Return [x, y] of the center of cell containing provided text 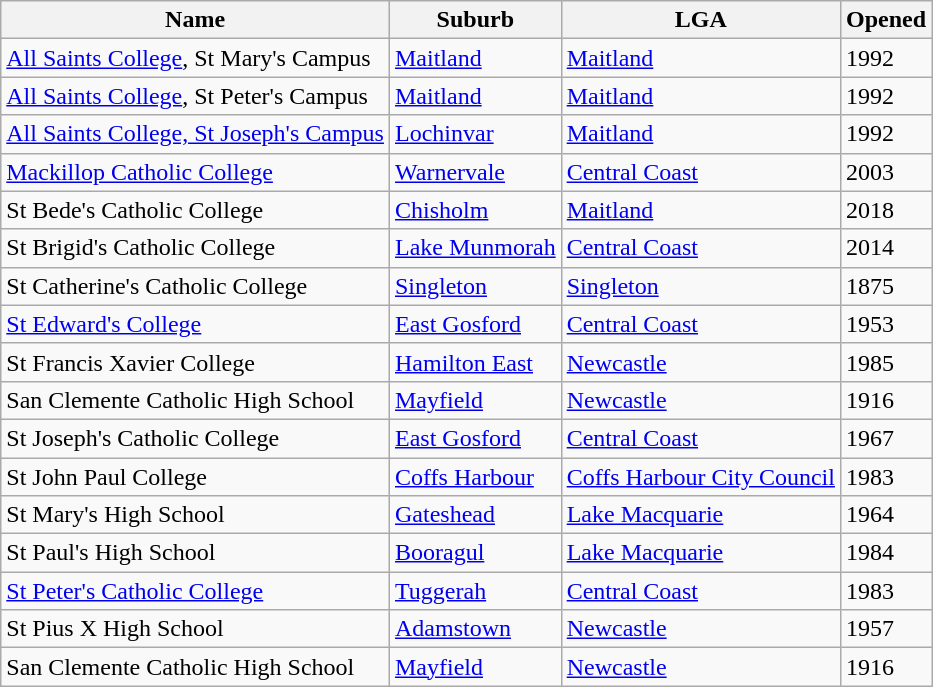
St Edward's College [196, 324]
1967 [886, 438]
Opened [886, 20]
Hamilton East [475, 362]
All Saints College, St Peter's Campus [196, 96]
Tuggerah [475, 591]
Chisholm [475, 210]
Gateshead [475, 515]
Warnervale [475, 172]
1985 [886, 362]
1875 [886, 286]
Suburb [475, 20]
1984 [886, 553]
St Pius X High School [196, 629]
Lake Munmorah [475, 248]
Lochinvar [475, 134]
2014 [886, 248]
2003 [886, 172]
LGA [700, 20]
Name [196, 20]
Coffs Harbour [475, 477]
Mackillop Catholic College [196, 172]
2018 [886, 210]
Adamstown [475, 629]
All Saints College, St Joseph's Campus [196, 134]
St Brigid's Catholic College [196, 248]
St Paul's High School [196, 553]
Coffs Harbour City Council [700, 477]
St Catherine's Catholic College [196, 286]
St Francis Xavier College [196, 362]
All Saints College, St Mary's Campus [196, 58]
St Joseph's Catholic College [196, 438]
St John Paul College [196, 477]
St Peter's Catholic College [196, 591]
St Mary's High School [196, 515]
St Bede's Catholic College [196, 210]
Booragul [475, 553]
1964 [886, 515]
1957 [886, 629]
1953 [886, 324]
